Find where the given text appears and provide that cell's center as [x, y] coordinate. 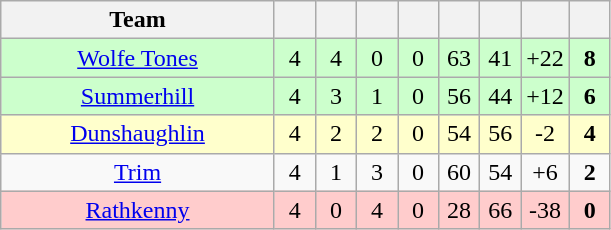
Trim [138, 172]
Rathkenny [138, 210]
+22 [546, 58]
66 [500, 210]
60 [460, 172]
-2 [546, 134]
Dunshaughlin [138, 134]
28 [460, 210]
Wolfe Tones [138, 58]
63 [460, 58]
+12 [546, 96]
+6 [546, 172]
8 [590, 58]
41 [500, 58]
44 [500, 96]
-38 [546, 210]
Team [138, 20]
Summerhill [138, 96]
6 [590, 96]
